Identify which cell holds the provided text, then report its (x, y) central coordinate. 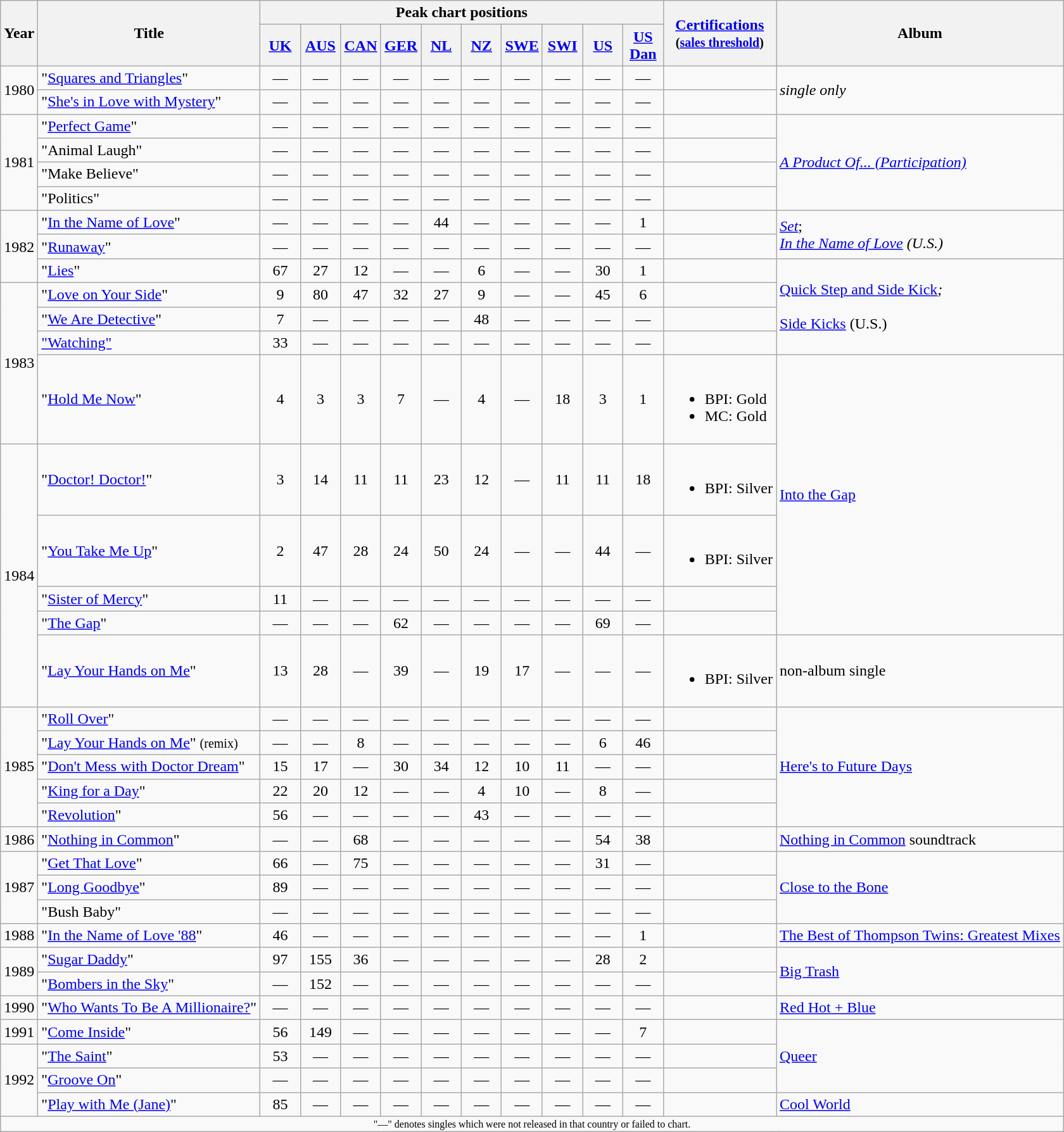
31 (603, 863)
Into the Gap (920, 495)
"Lay Your Hands on Me" (149, 671)
SWE (522, 46)
54 (603, 839)
Title (149, 33)
67 (281, 270)
33 (281, 343)
"In the Name of Love" (149, 222)
"Groove On" (149, 1080)
1987 (19, 887)
"Make Believe" (149, 174)
"Bush Baby" (149, 911)
"Watching" (149, 343)
39 (401, 671)
22 (281, 791)
SWI (562, 46)
Cool World (920, 1104)
"Runaway" (149, 246)
Big Trash (920, 972)
"—" denotes singles which were not released in that country or failed to chart. (532, 1124)
"Bombers in the Sky" (149, 984)
62 (401, 623)
14 (320, 480)
1980 (19, 90)
"Sugar Daddy" (149, 960)
75 (361, 863)
"She's in Love with Mystery" (149, 102)
"Come Inside" (149, 1032)
non-album single (920, 671)
NL (441, 46)
"Roll Over" (149, 719)
"Sister of Mercy" (149, 599)
"Get That Love" (149, 863)
36 (361, 960)
"The Gap" (149, 623)
Nothing in Common soundtrack (920, 839)
AUS (320, 46)
US Dan (643, 46)
"Don't Mess with Doctor Dream" (149, 767)
Set;In the Name of Love (U.S.) (920, 234)
69 (603, 623)
23 (441, 480)
"Who Wants To Be A Millionaire?" (149, 1008)
1992 (19, 1080)
"We Are Detective" (149, 318)
38 (643, 839)
Queer (920, 1056)
single only (920, 90)
34 (441, 767)
"In the Name of Love '88" (149, 936)
Peak chart positions (462, 13)
"Long Goodbye" (149, 887)
19 (481, 671)
Quick Step and Side Kick;Side Kicks (U.S.) (920, 306)
45 (603, 294)
US (603, 46)
"Love on Your Side" (149, 294)
80 (320, 294)
NZ (481, 46)
"Hold Me Now" (149, 399)
"Lies" (149, 270)
Red Hot + Blue (920, 1008)
"Lay Your Hands on Me" (remix) (149, 743)
53 (281, 1056)
"Politics" (149, 198)
149 (320, 1032)
68 (361, 839)
1985 (19, 767)
GER (401, 46)
85 (281, 1104)
13 (281, 671)
"Nothing in Common" (149, 839)
A Product Of... (Participation) (920, 162)
1990 (19, 1008)
50 (441, 551)
"You Take Me Up" (149, 551)
155 (320, 960)
89 (281, 887)
Certifications(sales threshold) (719, 33)
1982 (19, 246)
BPI: GoldMC: Gold (719, 399)
The Best of Thompson Twins: Greatest Mixes (920, 936)
"King for a Day" (149, 791)
"Perfect Game" (149, 126)
"Animal Laugh" (149, 150)
UK (281, 46)
"Squares and Triangles" (149, 78)
1983 (19, 363)
66 (281, 863)
1986 (19, 839)
Year (19, 33)
"Doctor! Doctor!" (149, 480)
1981 (19, 162)
1984 (19, 575)
97 (281, 960)
43 (481, 815)
"The Saint" (149, 1056)
"Revolution" (149, 815)
CAN (361, 46)
48 (481, 318)
152 (320, 984)
1989 (19, 972)
1988 (19, 936)
1991 (19, 1032)
20 (320, 791)
"Play with Me (Jane)" (149, 1104)
15 (281, 767)
Close to the Bone (920, 887)
Album (920, 33)
Here's to Future Days (920, 767)
32 (401, 294)
